Capture the cell that displays the provided text and extract its [x, y] central coordinate. 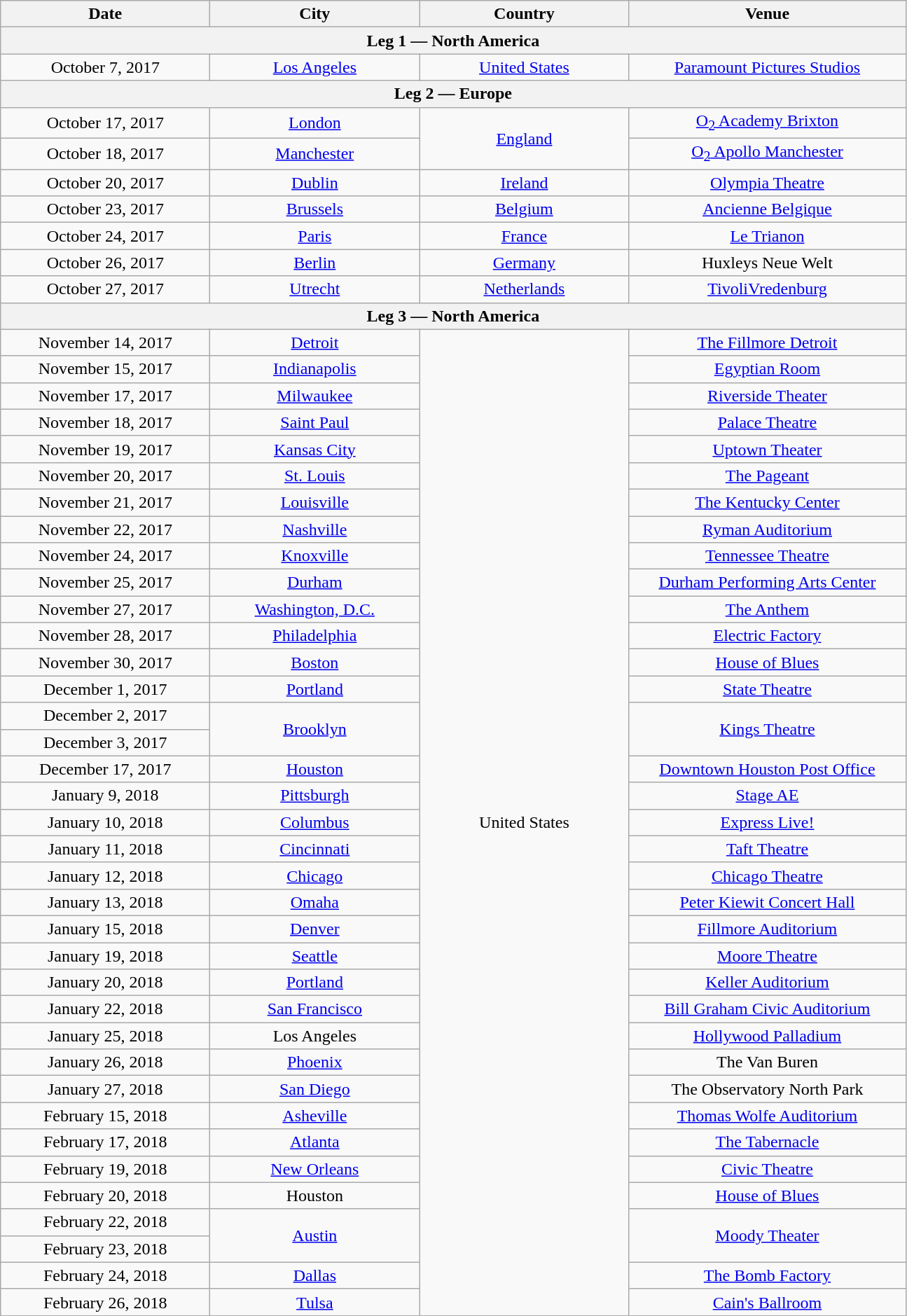
Brooklyn [315, 729]
December 3, 2017 [105, 742]
O2 Apollo Manchester [768, 153]
Paris [315, 236]
City [315, 14]
Keller Auditorium [768, 983]
Philadelphia [315, 636]
November 28, 2017 [105, 636]
Chicago [315, 875]
February 26, 2018 [105, 1302]
November 17, 2017 [105, 396]
January 12, 2018 [105, 875]
November 21, 2017 [105, 502]
Le Trianon [768, 236]
Leg 1 — North America [453, 41]
November 22, 2017 [105, 529]
February 19, 2018 [105, 1169]
Durham Performing Arts Center [768, 583]
January 22, 2018 [105, 1009]
November 30, 2017 [105, 663]
January 27, 2018 [105, 1089]
Olympia Theatre [768, 183]
Chicago Theatre [768, 875]
New Orleans [315, 1169]
The Tabernacle [768, 1142]
Washington, D.C. [315, 609]
Durham [315, 583]
December 17, 2017 [105, 769]
Dublin [315, 183]
Hollywood Palladium [768, 1036]
January 10, 2018 [105, 822]
Phoenix [315, 1062]
Belgium [524, 209]
Cincinnati [315, 849]
Moore Theatre [768, 956]
Bill Graham Civic Auditorium [768, 1009]
Venue [768, 14]
Atlanta [315, 1142]
Date [105, 14]
October 20, 2017 [105, 183]
November 24, 2017 [105, 556]
October 7, 2017 [105, 67]
The Pageant [768, 476]
Stage AE [768, 796]
November 14, 2017 [105, 342]
Boston [315, 663]
January 15, 2018 [105, 929]
October 18, 2017 [105, 153]
England [524, 139]
TivoliVredenburg [768, 289]
February 20, 2018 [105, 1196]
Moody Theater [768, 1235]
The Bomb Factory [768, 1275]
February 17, 2018 [105, 1142]
November 27, 2017 [105, 609]
The Observatory North Park [768, 1089]
Pittsburgh [315, 796]
February 23, 2018 [105, 1249]
Dallas [315, 1275]
Ireland [524, 183]
November 25, 2017 [105, 583]
Knoxville [315, 556]
October 24, 2017 [105, 236]
Riverside Theater [768, 396]
February 15, 2018 [105, 1116]
January 20, 2018 [105, 983]
November 15, 2017 [105, 369]
Fillmore Auditorium [768, 929]
January 9, 2018 [105, 796]
Ancienne Belgique [768, 209]
Manchester [315, 153]
Peter Kiewit Concert Hall [768, 902]
Denver [315, 929]
Leg 2 — Europe [453, 94]
France [524, 236]
Germany [524, 263]
November 20, 2017 [105, 476]
January 19, 2018 [105, 956]
Saint Paul [315, 422]
Leg 3 — North America [453, 316]
Express Live! [768, 822]
October 17, 2017 [105, 123]
Palace Theatre [768, 422]
January 13, 2018 [105, 902]
Electric Factory [768, 636]
St. Louis [315, 476]
State Theatre [768, 689]
Columbus [315, 822]
The Kentucky Center [768, 502]
The Fillmore Detroit [768, 342]
January 11, 2018 [105, 849]
Nashville [315, 529]
The Anthem [768, 609]
Berlin [315, 263]
Louisville [315, 502]
November 18, 2017 [105, 422]
San Diego [315, 1089]
Taft Theatre [768, 849]
Paramount Pictures Studios [768, 67]
Kansas City [315, 449]
December 1, 2017 [105, 689]
Milwaukee [315, 396]
October 26, 2017 [105, 263]
Ryman Auditorium [768, 529]
Austin [315, 1235]
Tulsa [315, 1302]
Omaha [315, 902]
January 25, 2018 [105, 1036]
Tennessee Theatre [768, 556]
Detroit [315, 342]
Kings Theatre [768, 729]
Brussels [315, 209]
London [315, 123]
February 22, 2018 [105, 1222]
Utrecht [315, 289]
Downtown Houston Post Office [768, 769]
Netherlands [524, 289]
Huxleys Neue Welt [768, 263]
Country [524, 14]
November 19, 2017 [105, 449]
Thomas Wolfe Auditorium [768, 1116]
October 23, 2017 [105, 209]
February 24, 2018 [105, 1275]
Uptown Theater [768, 449]
San Francisco [315, 1009]
Seattle [315, 956]
October 27, 2017 [105, 289]
December 2, 2017 [105, 716]
Asheville [315, 1116]
Cain's Ballroom [768, 1302]
Civic Theatre [768, 1169]
Egyptian Room [768, 369]
Indianapolis [315, 369]
January 26, 2018 [105, 1062]
The Van Buren [768, 1062]
O2 Academy Brixton [768, 123]
